Find where the given text appears and provide that cell's center as [x, y] coordinate. 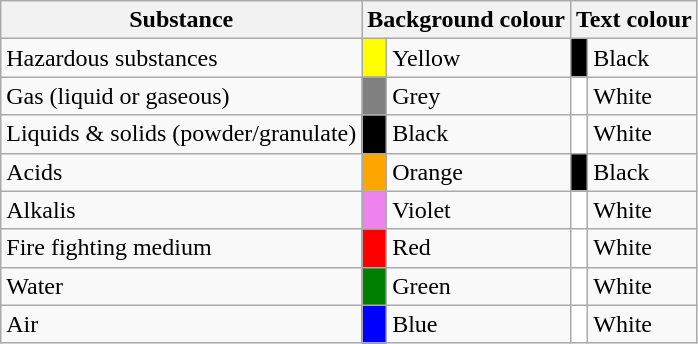
Fire fighting medium [182, 248]
Green [479, 286]
Orange [479, 172]
Air [182, 324]
Liquids & solids (powder/granulate) [182, 134]
Blue [479, 324]
Acids [182, 172]
Background colour [466, 20]
Water [182, 286]
Substance [182, 20]
Red [479, 248]
Text colour [634, 20]
Alkalis [182, 210]
Violet [479, 210]
Gas (liquid or gaseous) [182, 96]
Hazardous substances [182, 58]
Yellow [479, 58]
Grey [479, 96]
